Capture the cell that displays the provided text and extract its (x, y) central coordinate. 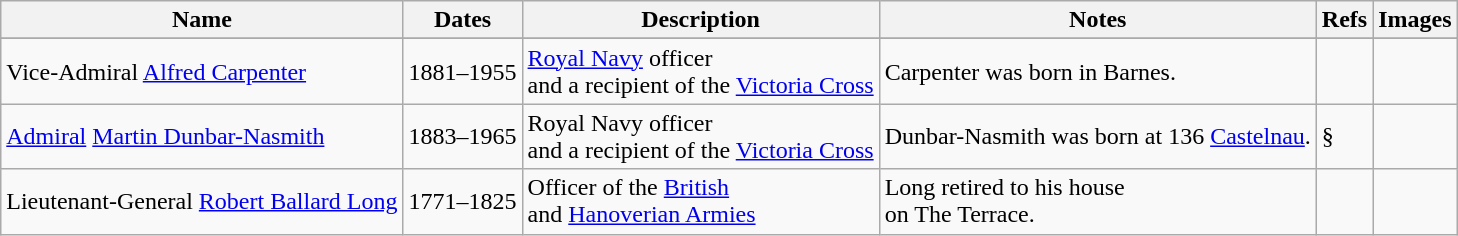
1881–1955 (462, 72)
Dates (462, 20)
Name (202, 20)
Long retired to his house on The Terrace. (1098, 202)
Admiral Martin Dunbar-Nasmith (202, 136)
Officer of the Britishand Hanoverian Armies (700, 202)
Images (1415, 20)
Description (700, 20)
§ (1344, 136)
Lieutenant-General Robert Ballard Long (202, 202)
Notes (1098, 20)
Dunbar-Nasmith was born at 136 Castelnau. (1098, 136)
1771–1825 (462, 202)
Royal Navy officer and a recipient of the Victoria Cross (700, 136)
Royal Navy officerand a recipient of the Victoria Cross (700, 72)
Vice-Admiral Alfred Carpenter (202, 72)
Carpenter was born in Barnes. (1098, 72)
Refs (1344, 20)
1883–1965 (462, 136)
